From the cell containing the given text, extract its center point as (x, y) coordinate. 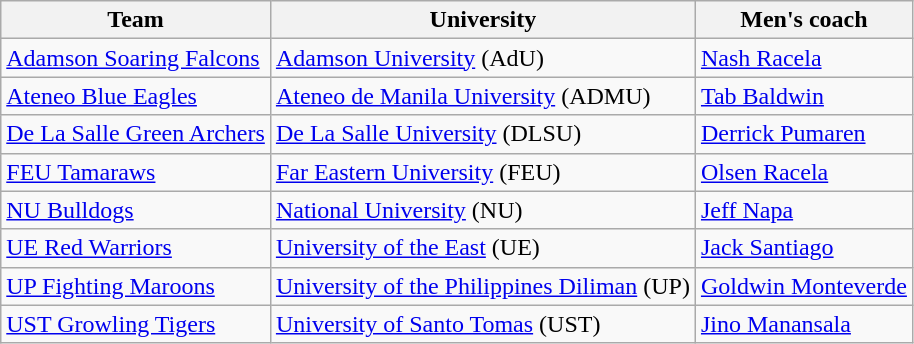
University of the East (UE) (482, 248)
Men's coach (804, 20)
Nash Racela (804, 58)
Jino Manansala (804, 324)
Tab Baldwin (804, 96)
University (482, 20)
Goldwin Monteverde (804, 286)
University of Santo Tomas (UST) (482, 324)
Team (136, 20)
Ateneo de Manila University (ADMU) (482, 96)
Far Eastern University (FEU) (482, 172)
UP Fighting Maroons (136, 286)
National University (NU) (482, 210)
Adamson University (AdU) (482, 58)
De La Salle University (DLSU) (482, 134)
Adamson Soaring Falcons (136, 58)
Derrick Pumaren (804, 134)
University of the Philippines Diliman (UP) (482, 286)
De La Salle Green Archers (136, 134)
Ateneo Blue Eagles (136, 96)
Jeff Napa (804, 210)
Olsen Racela (804, 172)
Jack Santiago (804, 248)
UE Red Warriors (136, 248)
UST Growling Tigers (136, 324)
NU Bulldogs (136, 210)
FEU Tamaraws (136, 172)
